Provide the [X, Y] coordinate of the cell's center where the given text is located.  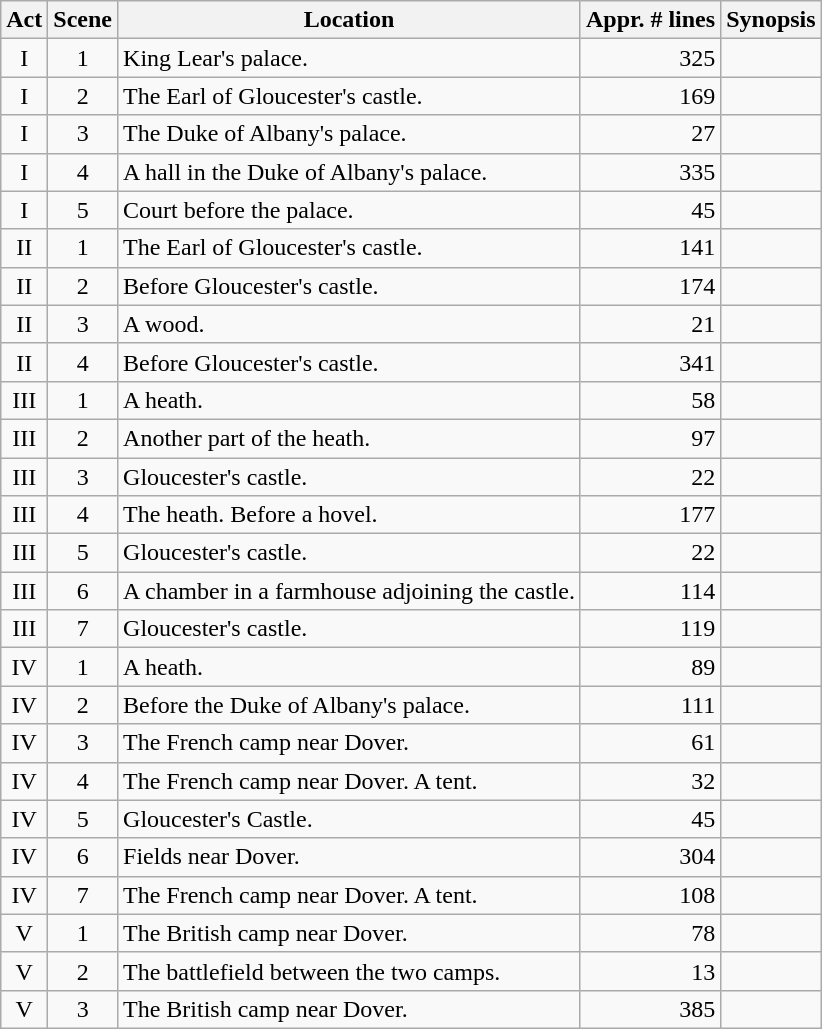
The Duke of Albany's palace. [350, 134]
Location [350, 20]
Synopsis [771, 20]
Another part of the heath. [350, 438]
King Lear's palace. [350, 58]
325 [650, 58]
141 [650, 248]
335 [650, 172]
61 [650, 743]
27 [650, 134]
304 [650, 857]
Court before the palace. [350, 210]
177 [650, 515]
341 [650, 362]
Scene [83, 20]
111 [650, 705]
Gloucester's Castle. [350, 819]
89 [650, 667]
13 [650, 971]
A hall in the Duke of Albany's palace. [350, 172]
78 [650, 933]
119 [650, 629]
Act [24, 20]
58 [650, 400]
114 [650, 591]
385 [650, 1009]
The heath. Before a hovel. [350, 515]
The battlefield between the two camps. [350, 971]
108 [650, 895]
A chamber in a farmhouse adjoining the castle. [350, 591]
174 [650, 286]
A wood. [350, 324]
The French camp near Dover. [350, 743]
Appr. # lines [650, 20]
Before the Duke of Albany's palace. [350, 705]
169 [650, 96]
Fields near Dover. [350, 857]
21 [650, 324]
97 [650, 438]
32 [650, 781]
